Extract the (X, Y) coordinate from the center of the cell holding the provided text.  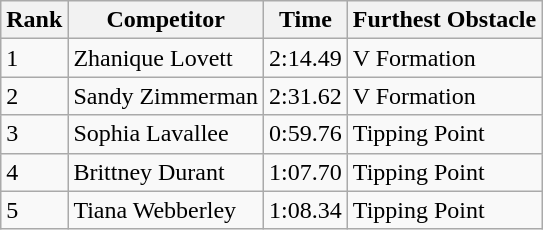
Rank (34, 20)
1:08.34 (306, 210)
2:31.62 (306, 96)
Furthest Obstacle (444, 20)
3 (34, 134)
Sandy Zimmerman (166, 96)
Time (306, 20)
2:14.49 (306, 58)
Zhanique Lovett (166, 58)
2 (34, 96)
5 (34, 210)
Sophia Lavallee (166, 134)
0:59.76 (306, 134)
1:07.70 (306, 172)
Brittney Durant (166, 172)
Tiana Webberley (166, 210)
Competitor (166, 20)
4 (34, 172)
1 (34, 58)
